Detect which cell encompasses the target text, then output its (X, Y) center coordinate. 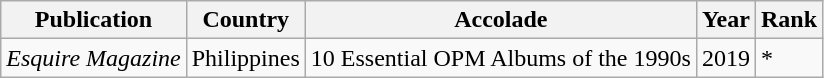
Esquire Magazine (94, 58)
Publication (94, 20)
10 Essential OPM Albums of the 1990s (500, 58)
2019 (726, 58)
Country (246, 20)
Philippines (246, 58)
* (788, 58)
Year (726, 20)
Accolade (500, 20)
Rank (788, 20)
